Find where the given text appears and provide that cell's center as (X, Y) coordinate. 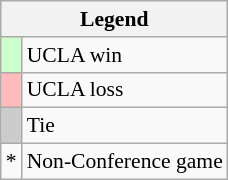
UCLA loss (125, 90)
* (12, 162)
Non-Conference game (125, 162)
UCLA win (125, 55)
Legend (114, 19)
Tie (125, 126)
